Capture the cell that displays the provided text and extract its (X, Y) central coordinate. 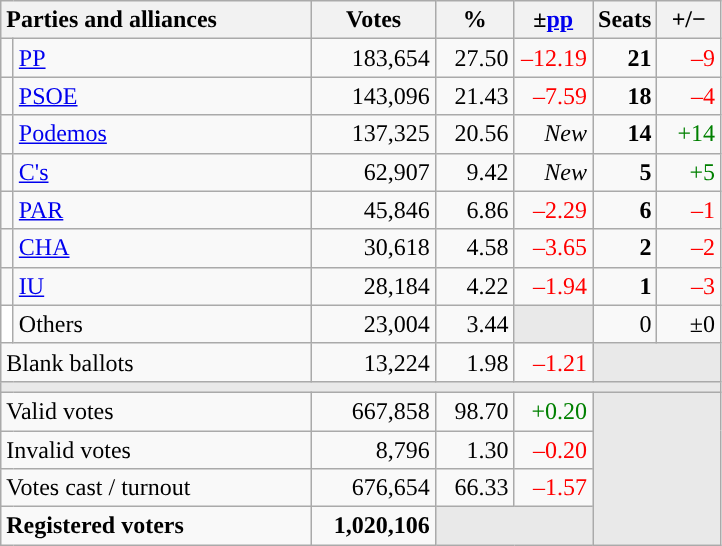
20.56 (474, 134)
–2.29 (554, 210)
18 (624, 96)
+/− (689, 20)
Others (162, 324)
Votes cast / turnout (156, 488)
4.22 (474, 286)
±pp (554, 20)
–1.94 (554, 286)
+5 (689, 172)
Invalid votes (156, 449)
183,654 (374, 58)
–1 (689, 210)
–4 (689, 96)
143,096 (374, 96)
28,184 (374, 286)
45,846 (374, 210)
676,654 (374, 488)
Seats (624, 20)
8,796 (374, 449)
6 (624, 210)
±0 (689, 324)
Votes (374, 20)
667,858 (374, 411)
–0.20 (554, 449)
Parties and alliances (156, 20)
98.70 (474, 411)
1 (624, 286)
C's (162, 172)
+14 (689, 134)
3.44 (474, 324)
IU (162, 286)
5 (624, 172)
Blank ballots (156, 362)
30,618 (374, 248)
62,907 (374, 172)
Podemos (162, 134)
27.50 (474, 58)
PAR (162, 210)
0 (624, 324)
9.42 (474, 172)
Valid votes (156, 411)
+0.20 (554, 411)
–3 (689, 286)
–1.57 (554, 488)
21.43 (474, 96)
PP (162, 58)
Registered voters (156, 526)
21 (624, 58)
23,004 (374, 324)
2 (624, 248)
–12.19 (554, 58)
1.30 (474, 449)
1.98 (474, 362)
–9 (689, 58)
–7.59 (554, 96)
4.58 (474, 248)
% (474, 20)
–3.65 (554, 248)
66.33 (474, 488)
13,224 (374, 362)
–1.21 (554, 362)
–2 (689, 248)
6.86 (474, 210)
14 (624, 134)
1,020,106 (374, 526)
137,325 (374, 134)
CHA (162, 248)
PSOE (162, 96)
